Determine the [x, y] coordinate at the center of the cell enclosing the given text.  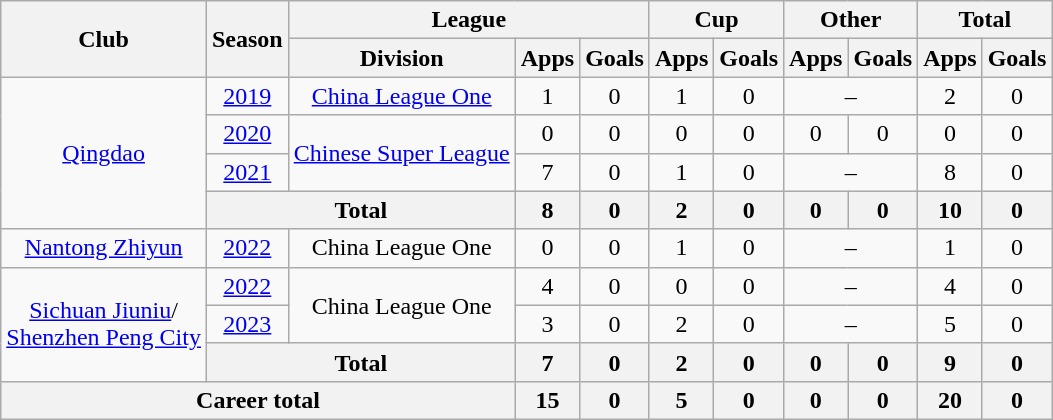
2019 [247, 96]
Cup [716, 20]
10 [950, 210]
Nantong Zhiyun [104, 248]
Season [247, 39]
2021 [247, 172]
Career total [258, 400]
3 [547, 324]
2023 [247, 324]
Division [402, 58]
15 [547, 400]
9 [950, 362]
20 [950, 400]
Club [104, 39]
2020 [247, 134]
Chinese Super League [402, 153]
Sichuan Jiuniu/Shenzhen Peng City [104, 324]
Other [851, 20]
League [468, 20]
Qingdao [104, 153]
